Search for the cell housing the specified text and yield its [x, y] center coordinate. 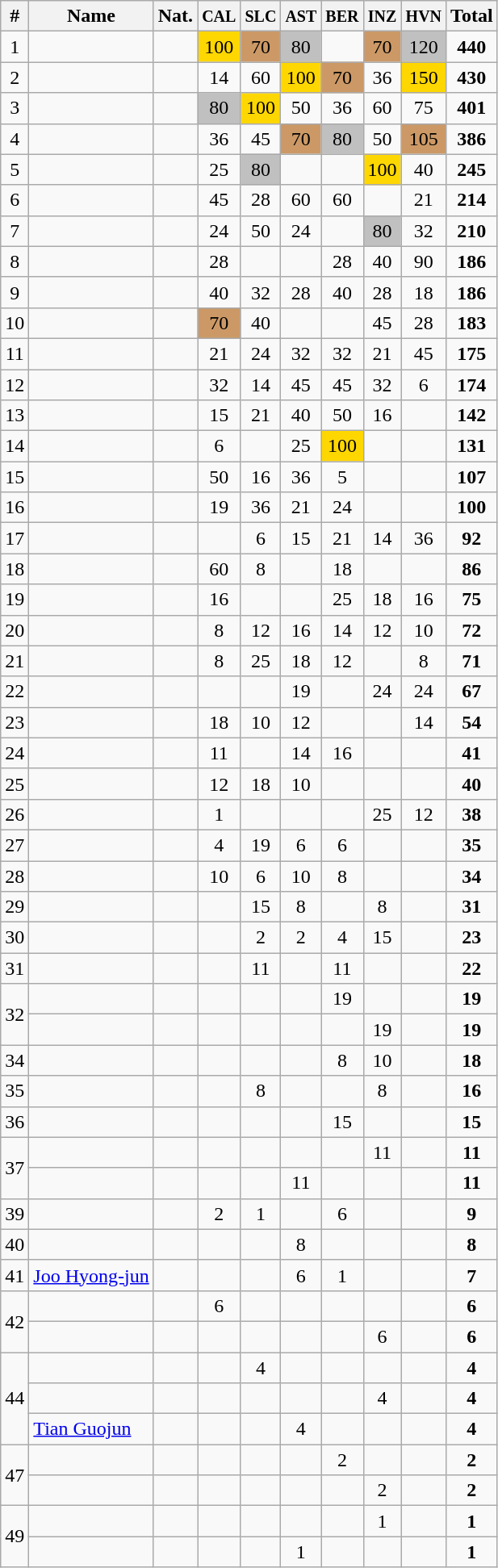
BER [342, 16]
37 [15, 1168]
131 [472, 446]
Total [472, 16]
# [15, 16]
150 [424, 77]
20 [15, 630]
210 [472, 231]
26 [15, 814]
Nat. [175, 16]
SLC [261, 16]
3 [15, 108]
175 [472, 353]
30 [15, 938]
72 [472, 630]
142 [472, 416]
39 [15, 1214]
42 [15, 1321]
17 [15, 538]
CAL [220, 16]
174 [472, 385]
86 [472, 569]
27 [15, 845]
386 [472, 139]
67 [472, 692]
120 [424, 47]
107 [472, 477]
13 [15, 416]
105 [424, 139]
38 [472, 814]
Tian Guojun [91, 1429]
49 [15, 1537]
440 [472, 47]
183 [472, 323]
Name [91, 16]
92 [472, 538]
INZ [383, 16]
90 [424, 261]
430 [472, 77]
214 [472, 200]
245 [472, 169]
Joo Hyong-jun [91, 1275]
47 [15, 1475]
401 [472, 108]
71 [472, 661]
HVN [424, 16]
54 [472, 722]
29 [15, 907]
AST [301, 16]
44 [15, 1399]
